Search for the cell housing the specified text and yield its [X, Y] center coordinate. 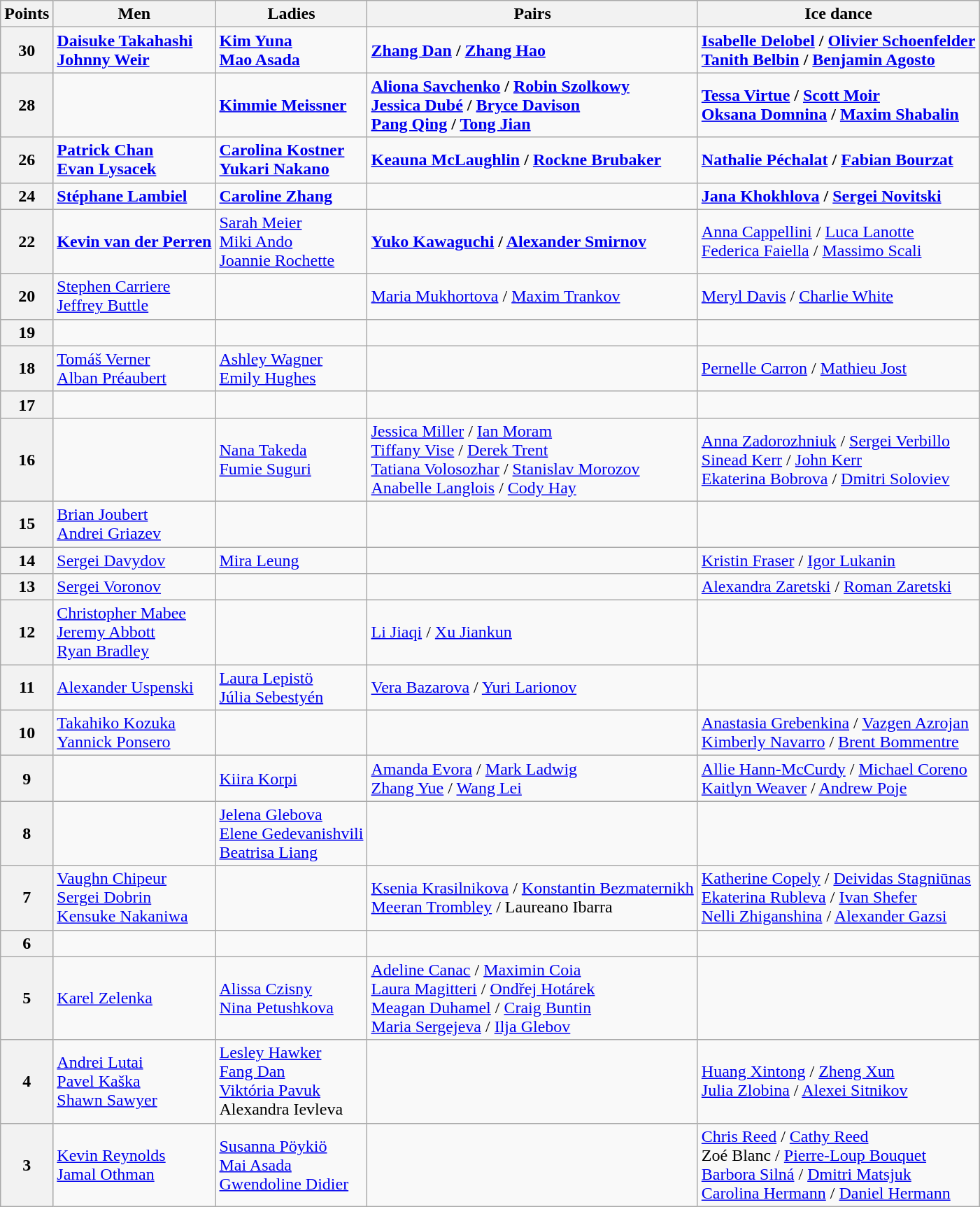
13 [27, 587]
28 [27, 105]
Kim Yuna Mao Asada [291, 50]
17 [27, 404]
Christopher Mabee Jeremy Abbott Ryan Bradley [134, 633]
18 [27, 368]
19 [27, 332]
Alexandra Zaretski / Roman Zaretski [838, 587]
7 [27, 898]
Anna Zadorozhniuk / Sergei Verbillo Sinead Kerr / John Kerr Ekaterina Bobrova / Dmitri Soloviev [838, 459]
Jessica Miller / Ian Moram Tiffany Vise / Derek Trent Tatiana Volosozhar / Stanislav Morozov Anabelle Langlois / Cody Hay [532, 459]
Kevin van der Perren [134, 241]
Sergei Voronov [134, 587]
30 [27, 50]
Ice dance [838, 14]
Meryl Davis / Charlie White [838, 297]
Men [134, 14]
Nana Takeda Fumie Suguri [291, 459]
24 [27, 196]
15 [27, 523]
Daisuke Takahashi Johnny Weir [134, 50]
Caroline Zhang [291, 196]
Isabelle Delobel / Olivier Schoenfelder Tanith Belbin / Benjamin Agosto [838, 50]
9 [27, 778]
Chris Reed / Cathy Reed Zoé Blanc / Pierre-Loup Bouquet Barbora Silná / Dmitri Matsjuk Carolina Hermann / Daniel Hermann [838, 1164]
Ksenia Krasilnikova / Konstantin Bezmaternikh Meeran Trombley / Laureano Ibarra [532, 898]
Susanna Pöykiö Mai Asada Gwendoline Didier [291, 1164]
Mira Leung [291, 560]
Laura Lepistö Júlia Sebestyén [291, 687]
Vaughn Chipeur Sergei Dobrin Kensuke Nakaniwa [134, 898]
Keauna McLaughlin / Rockne Brubaker [532, 160]
Maria Mukhortova / Maxim Trankov [532, 297]
Kiira Korpi [291, 778]
Brian Joubert Andrei Griazev [134, 523]
20 [27, 297]
Amanda Evora / Mark Ladwig Zhang Yue / Wang Lei [532, 778]
Kristin Fraser / Igor Lukanin [838, 560]
Lesley Hawker Fang Dan Viktória Pavuk Alexandra Ievleva [291, 1082]
Adeline Canac / Maximin Coia Laura Magitteri / Ondřej Hotárek Meagan Duhamel / Craig Buntin Maria Sergejeva / Ilja Glebov [532, 998]
14 [27, 560]
11 [27, 687]
Patrick Chan Evan Lysacek [134, 160]
Pernelle Carron / Mathieu Jost [838, 368]
Kevin Reynolds Jamal Othman [134, 1164]
Sarah Meier Miki Ando Joannie Rochette [291, 241]
6 [27, 943]
Yuko Kawaguchi / Alexander Smirnov [532, 241]
Andrei Lutai Pavel Kaška Shawn Sawyer [134, 1082]
Allie Hann-McCurdy / Michael Coreno Kaitlyn Weaver / Andrew Poje [838, 778]
Alissa Czisny Nina Petushkova [291, 998]
Takahiko Kozuka Yannick Ponsero [134, 733]
12 [27, 633]
Jana Khokhlova / Sergei Novitski [838, 196]
3 [27, 1164]
Huang Xintong / Zheng Xun Julia Zlobina / Alexei Sitnikov [838, 1082]
Sergei Davydov [134, 560]
Alexander Uspenski [134, 687]
Ladies [291, 14]
Aliona Savchenko / Robin Szolkowy Jessica Dubé / Bryce Davison Pang Qing / Tong Jian [532, 105]
Katherine Copely / Deividas Stagniūnas Ekaterina Rubleva / Ivan Shefer Nelli Zhiganshina / Alexander Gazsi [838, 898]
16 [27, 459]
Pairs [532, 14]
Anastasia Grebenkina / Vazgen Azrojan Kimberly Navarro / Brent Bommentre [838, 733]
Zhang Dan / Zhang Hao [532, 50]
Tessa Virtue / Scott Moir Oksana Domnina / Maxim Shabalin [838, 105]
8 [27, 833]
4 [27, 1082]
Stephen Carriere Jeffrey Buttle [134, 297]
Points [27, 14]
Anna Cappellini / Luca Lanotte Federica Faiella / Massimo Scali [838, 241]
Jelena Glebova Elene Gedevanishvili Beatrisa Liang [291, 833]
5 [27, 998]
Karel Zelenka [134, 998]
Vera Bazarova / Yuri Larionov [532, 687]
10 [27, 733]
Ashley Wagner Emily Hughes [291, 368]
22 [27, 241]
Li Jiaqi / Xu Jiankun [532, 633]
Kimmie Meissner [291, 105]
Stéphane Lambiel [134, 196]
26 [27, 160]
Nathalie Péchalat / Fabian Bourzat [838, 160]
Tomáš Verner Alban Préaubert [134, 368]
Carolina Kostner Yukari Nakano [291, 160]
